Detect which cell encompasses the target text, then output its (X, Y) center coordinate. 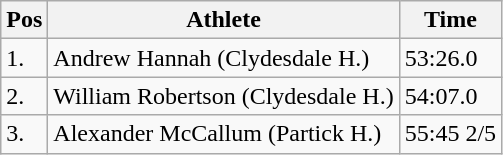
1. (24, 58)
Pos (24, 20)
3. (24, 134)
William Robertson (Clydesdale H.) (224, 96)
53:26.0 (450, 58)
Time (450, 20)
54:07.0 (450, 96)
55:45 2/5 (450, 134)
Alexander McCallum (Partick H.) (224, 134)
2. (24, 96)
Andrew Hannah (Clydesdale H.) (224, 58)
Athlete (224, 20)
